Return (x, y) of the center of cell containing provided text 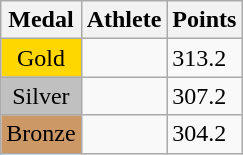
Athlete (124, 20)
304.2 (204, 134)
Bronze (41, 134)
Gold (41, 58)
Medal (41, 20)
Points (204, 20)
307.2 (204, 96)
313.2 (204, 58)
Silver (41, 96)
